Extract the (x, y) coordinate from the center of the cell holding the provided text.  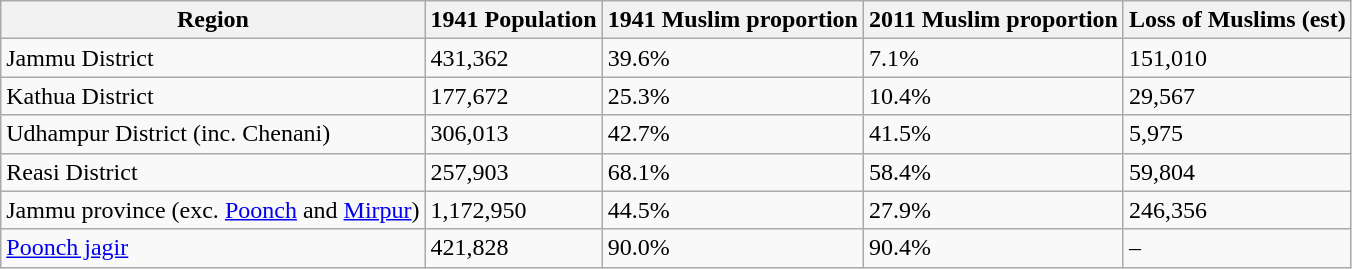
431,362 (514, 58)
Udhampur District (inc. Chenani) (213, 134)
29,567 (1237, 96)
Jammu province (exc. Poonch and Mirpur) (213, 210)
421,828 (514, 248)
25.3% (732, 96)
2011 Muslim proportion (993, 20)
27.9% (993, 210)
177,672 (514, 96)
Poonch jagir (213, 248)
10.4% (993, 96)
39.6% (732, 58)
151,010 (1237, 58)
7.1% (993, 58)
41.5% (993, 134)
42.7% (732, 134)
257,903 (514, 172)
59,804 (1237, 172)
Jammu District (213, 58)
– (1237, 248)
Reasi District (213, 172)
5,975 (1237, 134)
Kathua District (213, 96)
90.0% (732, 248)
1941 Muslim proportion (732, 20)
90.4% (993, 248)
306,013 (514, 134)
68.1% (732, 172)
Loss of Muslims (est) (1237, 20)
58.4% (993, 172)
Region (213, 20)
246,356 (1237, 210)
1,172,950 (514, 210)
1941 Population (514, 20)
44.5% (732, 210)
